Identify which cell holds the provided text, then report its (x, y) central coordinate. 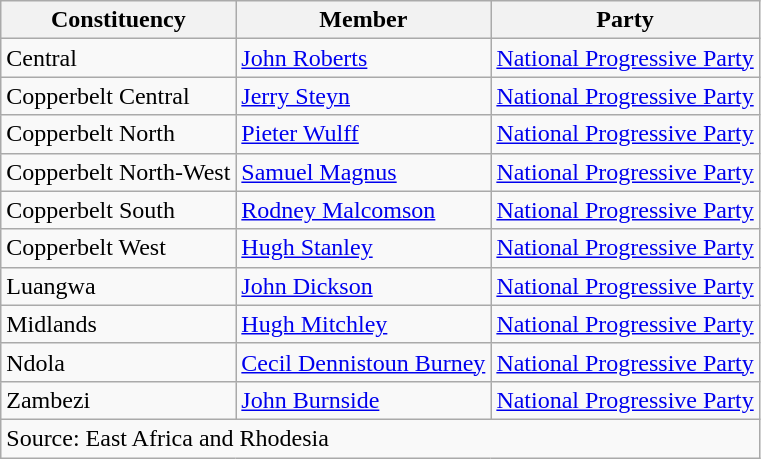
Hugh Stanley (364, 248)
Party (625, 20)
Hugh Mitchley (364, 324)
Copperbelt South (118, 210)
Copperbelt Central (118, 96)
Copperbelt West (118, 248)
John Roberts (364, 58)
Zambezi (118, 400)
Copperbelt North-West (118, 172)
John Dickson (364, 286)
Copperbelt North (118, 134)
Jerry Steyn (364, 96)
Ndola (118, 362)
Cecil Dennistoun Burney (364, 362)
Pieter Wulff (364, 134)
Constituency (118, 20)
Rodney Malcomson (364, 210)
Samuel Magnus (364, 172)
Midlands (118, 324)
Luangwa (118, 286)
Member (364, 20)
Source: East Africa and Rhodesia (380, 438)
John Burnside (364, 400)
Central (118, 58)
